Output the (x, y) coordinate of the center of the cell containing the given text.  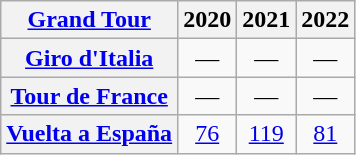
Grand Tour (90, 20)
2021 (266, 20)
76 (208, 134)
Giro d'Italia (90, 58)
2022 (326, 20)
2020 (208, 20)
81 (326, 134)
Tour de France (90, 96)
119 (266, 134)
Vuelta a España (90, 134)
